Capture the cell that displays the provided text and extract its [X, Y] central coordinate. 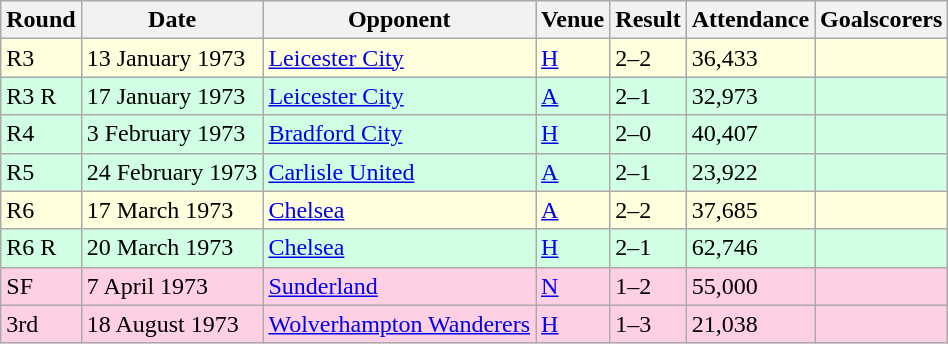
40,407 [750, 134]
R5 [41, 172]
Opponent [400, 20]
37,685 [750, 210]
R6 [41, 210]
24 February 1973 [172, 172]
62,746 [750, 248]
R4 [41, 134]
1–2 [648, 286]
13 January 1973 [172, 58]
18 August 1973 [172, 324]
1–3 [648, 324]
32,973 [750, 96]
36,433 [750, 58]
Carlisle United [400, 172]
R3 [41, 58]
3 February 1973 [172, 134]
Sunderland [400, 286]
20 March 1973 [172, 248]
R6 R [41, 248]
7 April 1973 [172, 286]
Goalscorers [882, 20]
Attendance [750, 20]
2–0 [648, 134]
17 January 1973 [172, 96]
Date [172, 20]
Result [648, 20]
Wolverhampton Wanderers [400, 324]
SF [41, 286]
R3 R [41, 96]
N [573, 286]
17 March 1973 [172, 210]
Round [41, 20]
3rd [41, 324]
21,038 [750, 324]
Bradford City [400, 134]
55,000 [750, 286]
23,922 [750, 172]
Venue [573, 20]
